Determine the [x, y] coordinate at the center of the cell enclosing the given text.  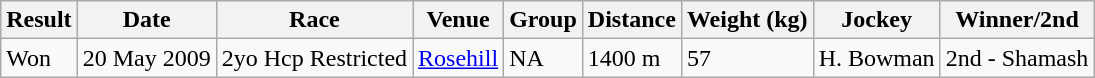
1400 m [632, 58]
Group [544, 20]
Result [39, 20]
Weight (kg) [747, 20]
Distance [632, 20]
H. Bowman [876, 58]
57 [747, 58]
Winner/2nd [1017, 20]
Jockey [876, 20]
Won [39, 58]
Race [314, 20]
Venue [458, 20]
2yo Hcp Restricted [314, 58]
NA [544, 58]
Date [146, 20]
2nd - Shamash [1017, 58]
20 May 2009 [146, 58]
Rosehill [458, 58]
